Return [X, Y] of the center of cell containing provided text 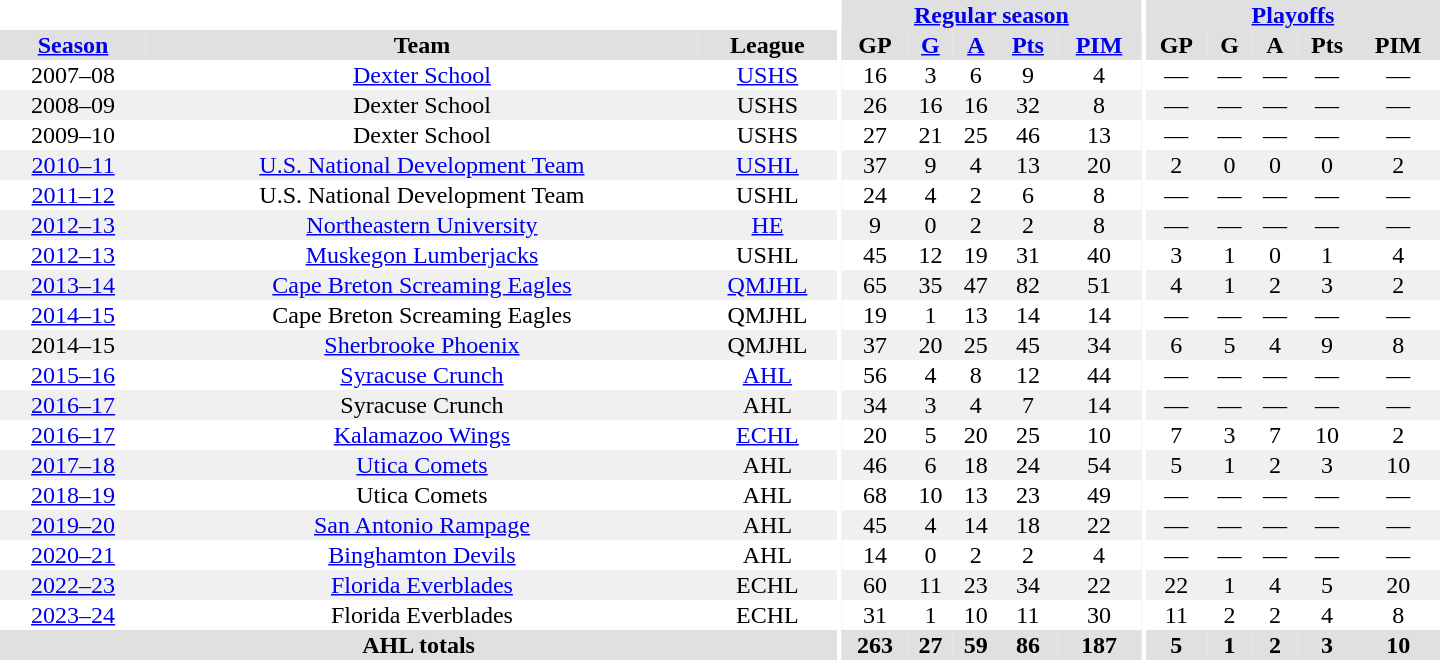
60 [875, 585]
AHL totals [418, 645]
86 [1028, 645]
Muskegon Lumberjacks [422, 255]
2009–10 [73, 135]
59 [976, 645]
2011–12 [73, 195]
2018–19 [73, 495]
Northeastern University [422, 225]
2017–18 [73, 465]
30 [1098, 615]
51 [1098, 285]
Binghamton Devils [422, 555]
Season [73, 45]
32 [1028, 105]
2022–23 [73, 585]
HE [768, 225]
68 [875, 495]
21 [930, 135]
49 [1098, 495]
40 [1098, 255]
263 [875, 645]
2023–24 [73, 615]
65 [875, 285]
26 [875, 105]
Playoffs [1293, 15]
56 [875, 375]
2020–21 [73, 555]
2007–08 [73, 75]
League [768, 45]
47 [976, 285]
54 [1098, 465]
2010–11 [73, 165]
2019–20 [73, 525]
187 [1098, 645]
82 [1028, 285]
Regular season [992, 15]
2013–14 [73, 285]
Kalamazoo Wings [422, 435]
Team [422, 45]
2015–16 [73, 375]
2008–09 [73, 105]
35 [930, 285]
44 [1098, 375]
San Antonio Rampage [422, 525]
Sherbrooke Phoenix [422, 345]
